Scan for the cell matching the given text and deliver its (x, y) coordinate at center. 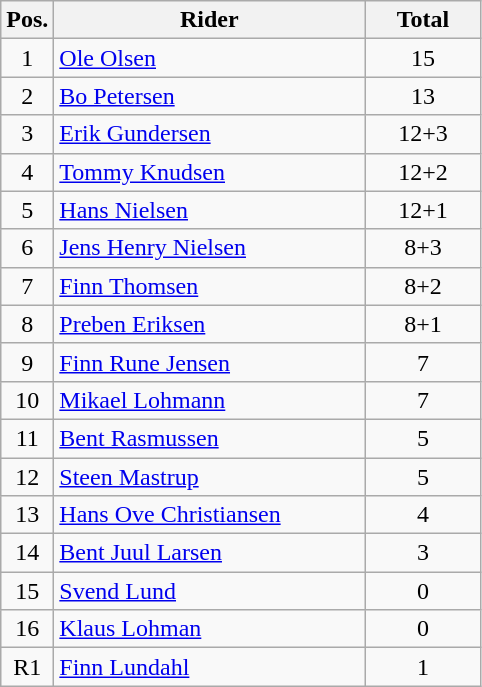
Rider (210, 20)
Hans Nielsen (210, 210)
Ole Olsen (210, 58)
2 (28, 96)
8+3 (423, 248)
12+2 (423, 172)
Finn Rune Jensen (210, 362)
Erik Gundersen (210, 134)
Mikael Lohmann (210, 400)
16 (28, 629)
10 (28, 400)
12 (28, 477)
9 (28, 362)
Svend Lund (210, 591)
Steen Mastrup (210, 477)
Tommy Knudsen (210, 172)
Bent Rasmussen (210, 438)
Pos. (28, 20)
Finn Lundahl (210, 667)
12+1 (423, 210)
Total (423, 20)
11 (28, 438)
Bo Petersen (210, 96)
R1 (28, 667)
Hans Ove Christiansen (210, 515)
8+2 (423, 286)
8+1 (423, 324)
14 (28, 553)
Klaus Lohman (210, 629)
Finn Thomsen (210, 286)
8 (28, 324)
Jens Henry Nielsen (210, 248)
Preben Eriksen (210, 324)
Bent Juul Larsen (210, 553)
6 (28, 248)
12+3 (423, 134)
